Locate the cell with the specified text and output its (x, y) center coordinate. 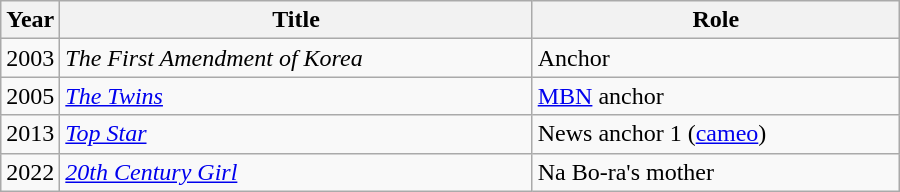
News anchor 1 (cameo) (716, 134)
The First Amendment of Korea (296, 58)
Year (30, 20)
2022 (30, 172)
2005 (30, 96)
2013 (30, 134)
Role (716, 20)
20th Century Girl (296, 172)
The Twins (296, 96)
Title (296, 20)
Top Star (296, 134)
2003 (30, 58)
Na Bo-ra's mother (716, 172)
MBN anchor (716, 96)
Anchor (716, 58)
